Extract the [X, Y] coordinate from the center of the cell holding the provided text.  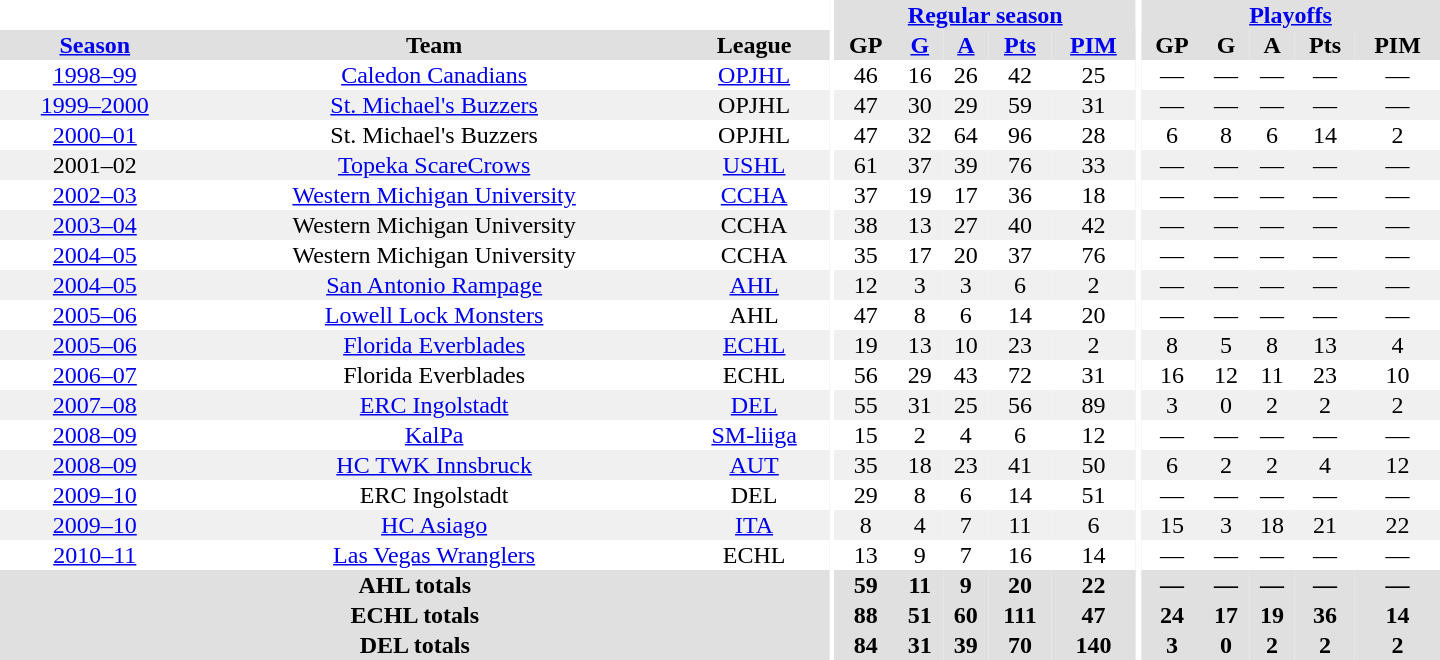
2000–01 [95, 135]
2002–03 [95, 195]
2006–07 [95, 375]
30 [920, 105]
32 [920, 135]
27 [966, 225]
96 [1020, 135]
89 [1094, 405]
21 [1325, 525]
1998–99 [95, 75]
55 [866, 405]
46 [866, 75]
40 [1020, 225]
Las Vegas Wranglers [434, 555]
43 [966, 375]
HC TWK Innsbruck [434, 465]
41 [1020, 465]
San Antonio Rampage [434, 285]
70 [1020, 645]
Team [434, 45]
61 [866, 165]
SM-liiga [754, 435]
HC Asiago [434, 525]
League [754, 45]
28 [1094, 135]
33 [1094, 165]
50 [1094, 465]
Season [95, 45]
1999–2000 [95, 105]
Playoffs [1290, 15]
88 [866, 615]
2010–11 [95, 555]
KalPa [434, 435]
ECHL totals [415, 615]
2001–02 [95, 165]
AUT [754, 465]
AHL totals [415, 585]
2003–04 [95, 225]
ITA [754, 525]
64 [966, 135]
5 [1226, 345]
72 [1020, 375]
60 [966, 615]
USHL [754, 165]
84 [866, 645]
Regular season [986, 15]
38 [866, 225]
24 [1172, 615]
DEL totals [415, 645]
Topeka ScareCrows [434, 165]
26 [966, 75]
2007–08 [95, 405]
Caledon Canadians [434, 75]
Lowell Lock Monsters [434, 315]
140 [1094, 645]
111 [1020, 615]
